Extract the (X, Y) coordinate from the center of the cell holding the provided text.  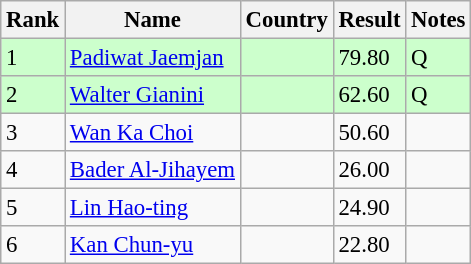
Padiwat Jaemjan (153, 58)
Country (286, 20)
1 (33, 58)
79.80 (370, 58)
50.60 (370, 133)
26.00 (370, 170)
5 (33, 208)
Rank (33, 20)
Walter Gianini (153, 95)
62.60 (370, 95)
3 (33, 133)
Notes (438, 20)
Lin Hao-ting (153, 208)
Bader Al-Jihayem (153, 170)
22.80 (370, 245)
Name (153, 20)
Result (370, 20)
4 (33, 170)
Wan Ka Choi (153, 133)
Kan Chun-yu (153, 245)
2 (33, 95)
24.90 (370, 208)
6 (33, 245)
